Detect which cell encompasses the target text, then output its [x, y] center coordinate. 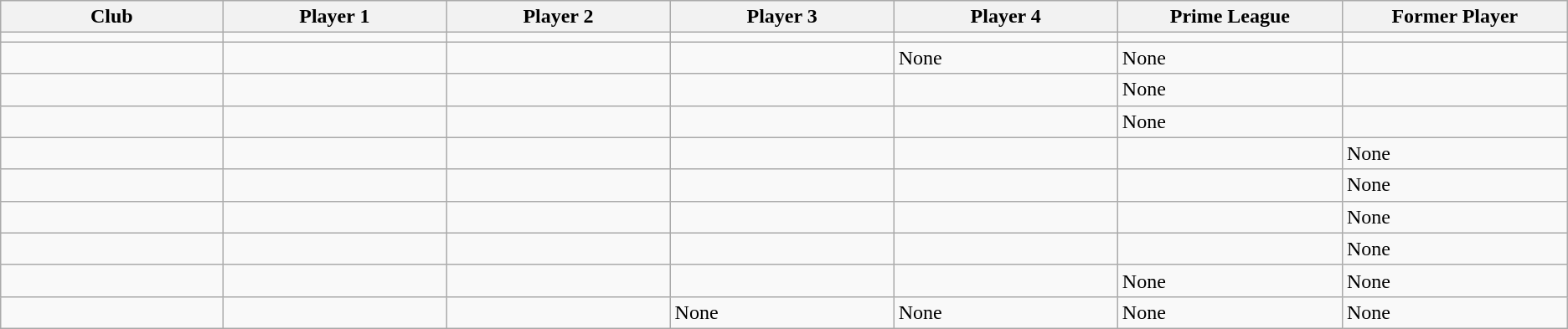
Player 4 [1005, 17]
Player 2 [558, 17]
Player 1 [335, 17]
Former Player [1454, 17]
Player 3 [782, 17]
Prime League [1230, 17]
Club [112, 17]
